Pinpoint the cell where the given text exists, returning its (X, Y) midpoint coordinate. 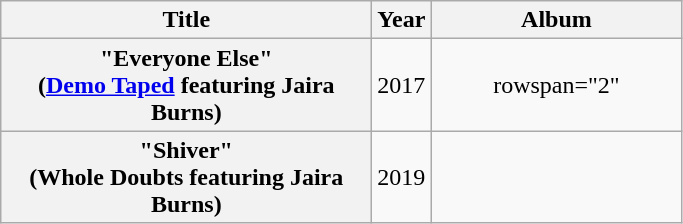
Album (556, 20)
2019 (402, 177)
"Everyone Else"(Demo Taped featuring Jaira Burns) (186, 85)
Year (402, 20)
2017 (402, 85)
"Shiver"(Whole Doubts featuring Jaira Burns) (186, 177)
Title (186, 20)
rowspan="2" (556, 85)
